Locate the cell with the specified text and output its [x, y] center coordinate. 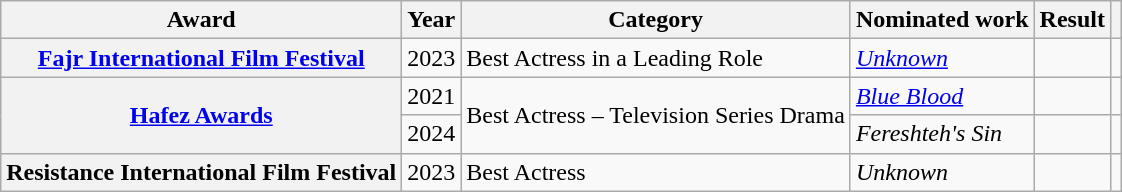
Award [202, 20]
Best Actress in a Leading Role [656, 58]
Best Actress [656, 172]
Nominated work [942, 20]
Result [1072, 20]
Fereshteh's Sin [942, 134]
Fajr International Film Festival [202, 58]
2021 [432, 96]
Blue Blood [942, 96]
2024 [432, 134]
Best Actress – Television Series Drama [656, 115]
Resistance International Film Festival [202, 172]
Hafez Awards [202, 115]
Category [656, 20]
Year [432, 20]
